Provide the (x, y) coordinate of the cell's center where the given text is located.  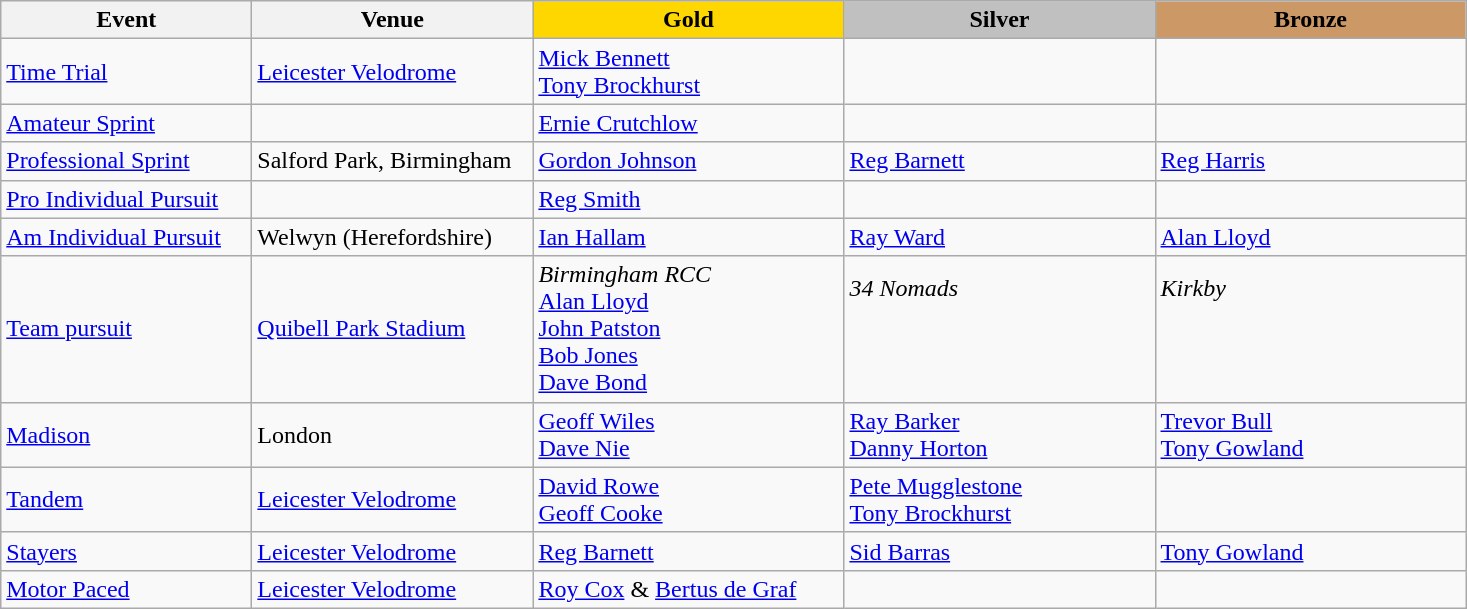
Ray Ward (1000, 237)
Salford Park, Birmingham (392, 161)
Tandem (126, 500)
Pete MugglestoneTony Brockhurst (1000, 500)
Tony Gowland (1310, 551)
Welwyn (Herefordshire) (392, 237)
Geoff WilesDave Nie (688, 434)
Time Trial (126, 72)
Silver (1000, 20)
Event (126, 20)
Birmingham RCCAlan Lloyd John Patston Bob JonesDave Bond (688, 329)
34 Nomads (1000, 329)
Motor Paced (126, 589)
London (392, 434)
Venue (392, 20)
Quibell Park Stadium (392, 329)
David RoweGeoff Cooke (688, 500)
Alan Lloyd (1310, 237)
Am Individual Pursuit (126, 237)
Ray BarkerDanny Horton (1000, 434)
Roy Cox & Bertus de Graf (688, 589)
Trevor BullTony Gowland (1310, 434)
Mick BennettTony Brockhurst (688, 72)
Sid Barras (1000, 551)
Ernie Crutchlow (688, 123)
Ian Hallam (688, 237)
Reg Smith (688, 199)
Team pursuit (126, 329)
Amateur Sprint (126, 123)
Gordon Johnson (688, 161)
Professional Sprint (126, 161)
Pro Individual Pursuit (126, 199)
Stayers (126, 551)
Kirkby (1310, 329)
Reg Harris (1310, 161)
Madison (126, 434)
Gold (688, 20)
Bronze (1310, 20)
